Return (X, Y) of the center of cell containing provided text 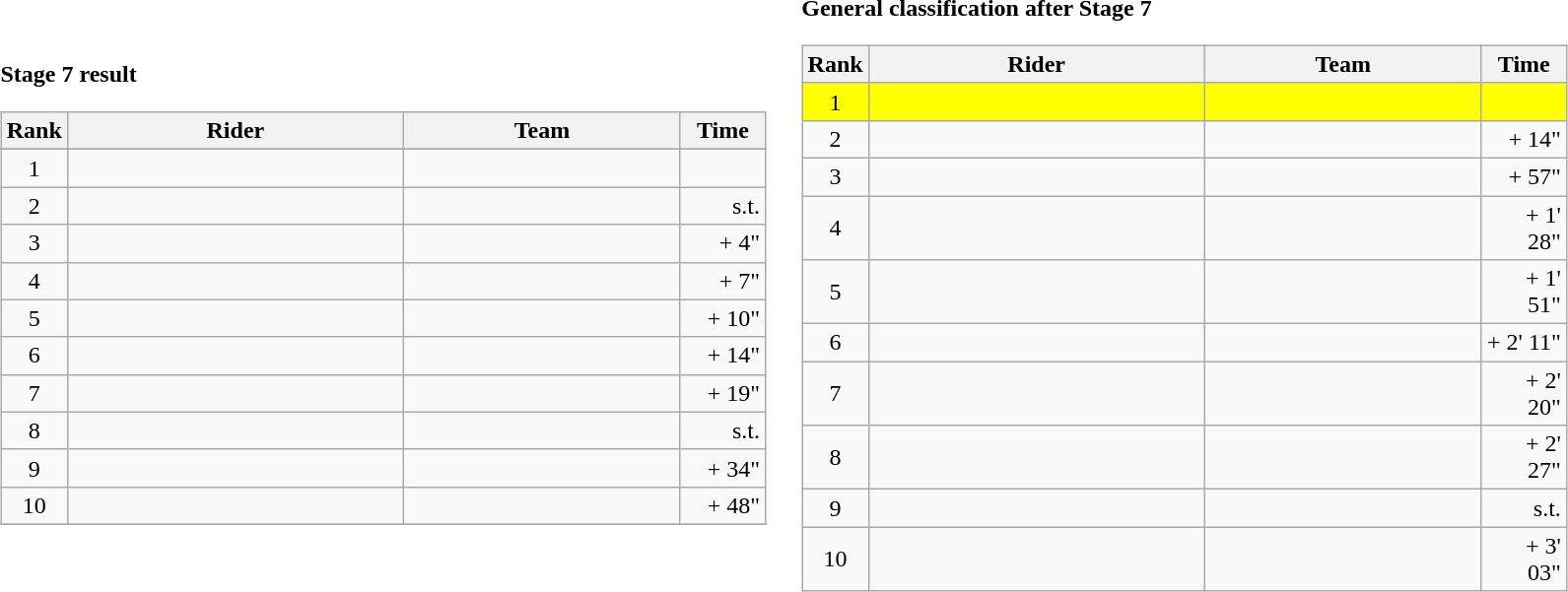
+ 3' 03" (1524, 559)
+ 2' 27" (1524, 457)
+ 4" (722, 243)
+ 57" (1524, 176)
+ 19" (722, 393)
+ 1' 28" (1524, 227)
+ 7" (722, 281)
+ 2' 20" (1524, 394)
+ 1' 51" (1524, 292)
+ 48" (722, 505)
+ 10" (722, 318)
+ 34" (722, 468)
+ 2' 11" (1524, 343)
